For the text-containing cell, return its midpoint in (X, Y) coordinate format. 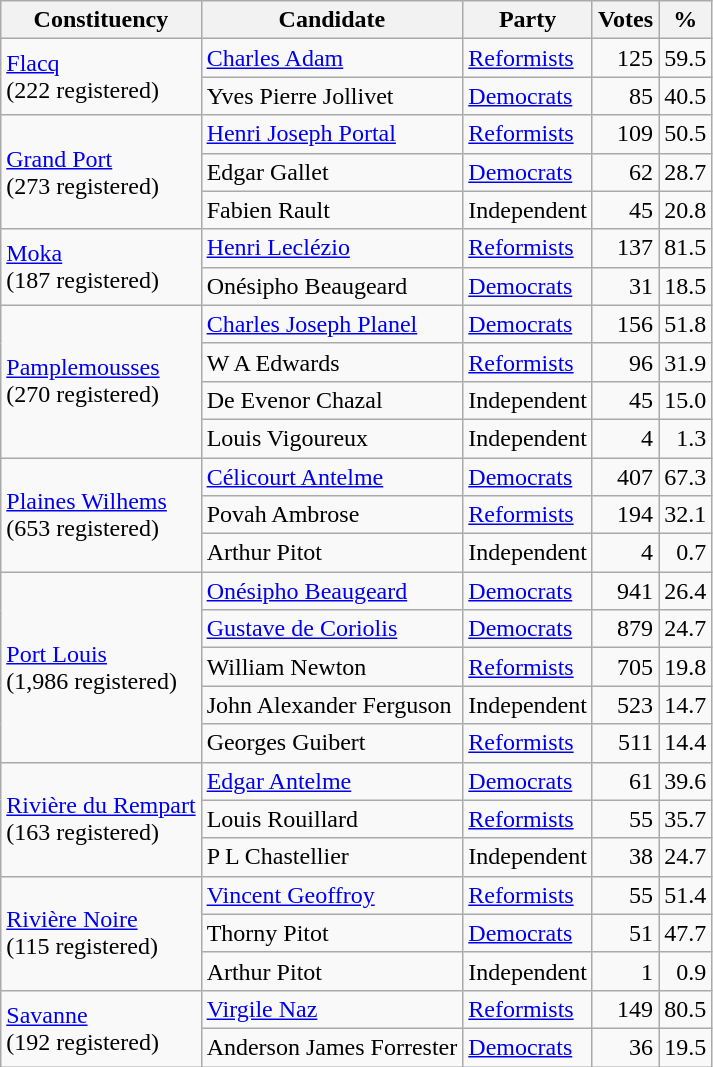
36 (625, 1047)
0.7 (686, 553)
Fabien Rault (332, 210)
59.5 (686, 58)
109 (625, 134)
William Newton (332, 667)
Charles Joseph Planel (332, 324)
Grand Port(273 registered) (101, 172)
Edgar Antelme (332, 781)
P L Chastellier (332, 857)
Plaines Wilhems(653 registered) (101, 515)
407 (625, 477)
19.5 (686, 1047)
Thorny Pitot (332, 933)
40.5 (686, 96)
38 (625, 857)
511 (625, 743)
18.5 (686, 286)
Moka(187 registered) (101, 267)
50.5 (686, 134)
47.7 (686, 933)
Vincent Geoffroy (332, 895)
Povah Ambrose (332, 515)
Candidate (332, 20)
Party (528, 20)
137 (625, 248)
85 (625, 96)
Louis Vigoureux (332, 438)
19.8 (686, 667)
W A Edwards (332, 362)
20.8 (686, 210)
26.4 (686, 591)
Charles Adam (332, 58)
Georges Guibert (332, 743)
156 (625, 324)
96 (625, 362)
John Alexander Ferguson (332, 705)
51.8 (686, 324)
Edgar Gallet (332, 172)
1 (625, 971)
14.4 (686, 743)
Gustave de Coriolis (332, 629)
80.5 (686, 1009)
705 (625, 667)
De Evenor Chazal (332, 400)
Yves Pierre Jollivet (332, 96)
% (686, 20)
Flacq(222 registered) (101, 77)
14.7 (686, 705)
Port Louis(1,986 registered) (101, 667)
941 (625, 591)
15.0 (686, 400)
Rivière du Rempart(163 registered) (101, 819)
39.6 (686, 781)
35.7 (686, 819)
67.3 (686, 477)
62 (625, 172)
125 (625, 58)
32.1 (686, 515)
51 (625, 933)
Rivière Noire(115 registered) (101, 933)
Louis Rouillard (332, 819)
Anderson James Forrester (332, 1047)
Virgile Naz (332, 1009)
31 (625, 286)
Célicourt Antelme (332, 477)
81.5 (686, 248)
Savanne(192 registered) (101, 1028)
Henri Leclézio (332, 248)
523 (625, 705)
Pamplemousses(270 registered) (101, 381)
1.3 (686, 438)
194 (625, 515)
Henri Joseph Portal (332, 134)
879 (625, 629)
149 (625, 1009)
Votes (625, 20)
51.4 (686, 895)
61 (625, 781)
Constituency (101, 20)
0.9 (686, 971)
28.7 (686, 172)
31.9 (686, 362)
